Extract the [x, y] coordinate from the center of the cell holding the provided text.  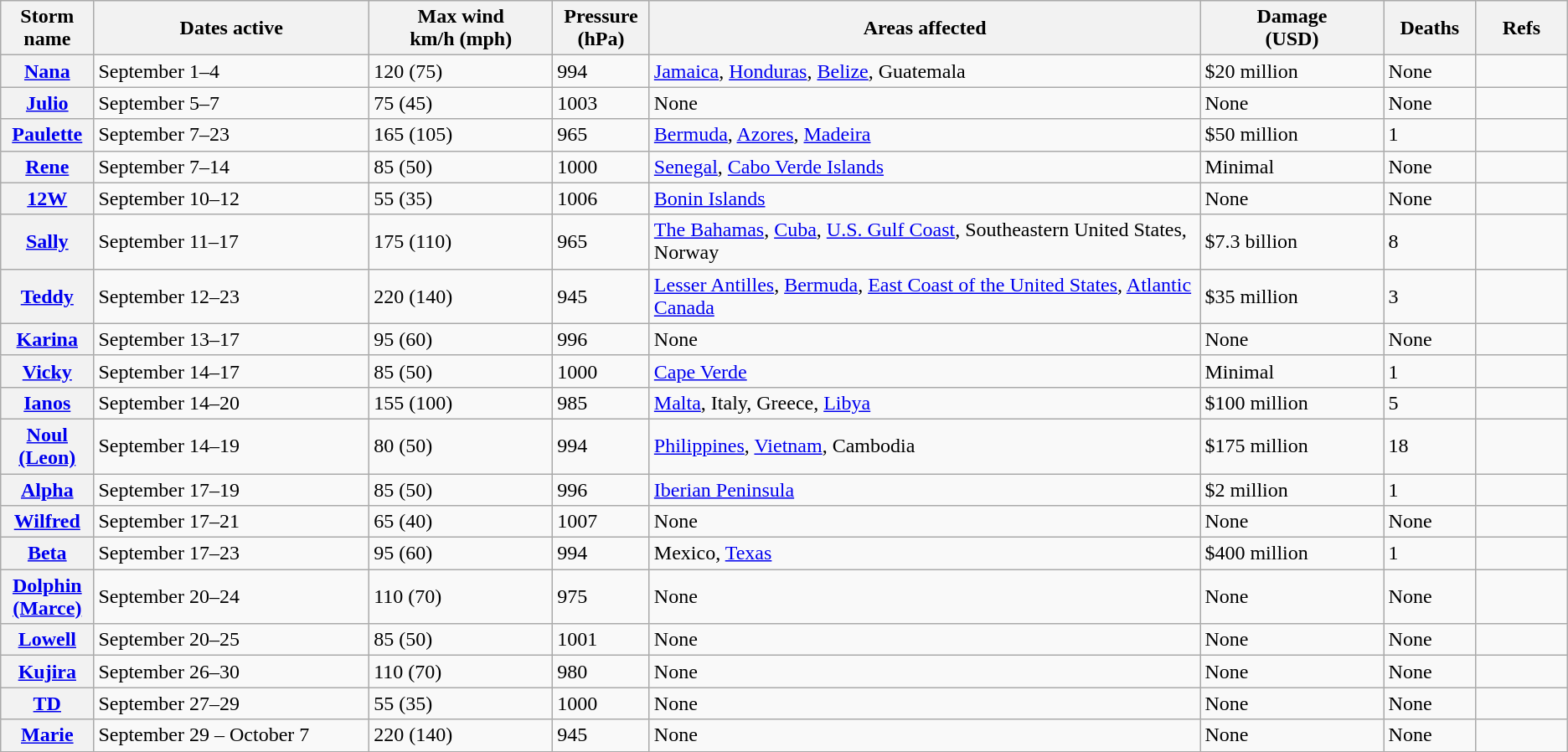
Lowell [47, 640]
1007 [601, 522]
September 20–24 [231, 596]
September 13–17 [231, 339]
175 (110) [461, 241]
September 27–29 [231, 703]
Dates active [231, 28]
Paulette [47, 135]
September 1–4 [231, 71]
September 17–21 [231, 522]
120 (75) [461, 71]
Vicky [47, 371]
1006 [601, 198]
985 [601, 403]
980 [601, 672]
September 20–25 [231, 640]
$400 million [1292, 554]
1003 [601, 103]
Damage(USD) [1292, 28]
September 29 – October 7 [231, 735]
165 (105) [461, 135]
75 (45) [461, 103]
September 17–23 [231, 554]
Storm name [47, 28]
12W [47, 198]
Areas affected [925, 28]
Rene [47, 167]
September 11–17 [231, 241]
September 17–19 [231, 490]
Wilfred [47, 522]
$2 million [1292, 490]
Mexico, Texas [925, 554]
975 [601, 596]
September 12–23 [231, 296]
Iberian Peninsula [925, 490]
Refs [1522, 28]
5 [1430, 403]
Dolphin (Marce) [47, 596]
September 7–23 [231, 135]
$50 million [1292, 135]
Bermuda, Azores, Madeira [925, 135]
Lesser Antilles, Bermuda, East Coast of the United States, Atlantic Canada [925, 296]
Senegal, Cabo Verde Islands [925, 167]
1001 [601, 640]
Karina [47, 339]
$175 million [1292, 446]
8 [1430, 241]
Bonin Islands [925, 198]
$7.3 billion [1292, 241]
Teddy [47, 296]
18 [1430, 446]
The Bahamas, Cuba, U.S. Gulf Coast, Southeastern United States, Norway [925, 241]
Marie [47, 735]
Malta, Italy, Greece, Libya [925, 403]
Jamaica, Honduras, Belize, Guatemala [925, 71]
Cape Verde [925, 371]
Ianos [47, 403]
Alpha [47, 490]
September 7–14 [231, 167]
Julio [47, 103]
$35 million [1292, 296]
Noul (Leon) [47, 446]
65 (40) [461, 522]
3 [1430, 296]
September 5–7 [231, 103]
Philippines, Vietnam, Cambodia [925, 446]
$100 million [1292, 403]
$20 million [1292, 71]
September 14–19 [231, 446]
Pressure(hPa) [601, 28]
September 26–30 [231, 672]
155 (100) [461, 403]
September 10–12 [231, 198]
September 14–17 [231, 371]
Kujira [47, 672]
September 14–20 [231, 403]
Deaths [1430, 28]
Sally [47, 241]
Max windkm/h (mph) [461, 28]
Beta [47, 554]
Nana [47, 71]
TD [47, 703]
80 (50) [461, 446]
